From the cell containing the given text, extract its center point as (x, y) coordinate. 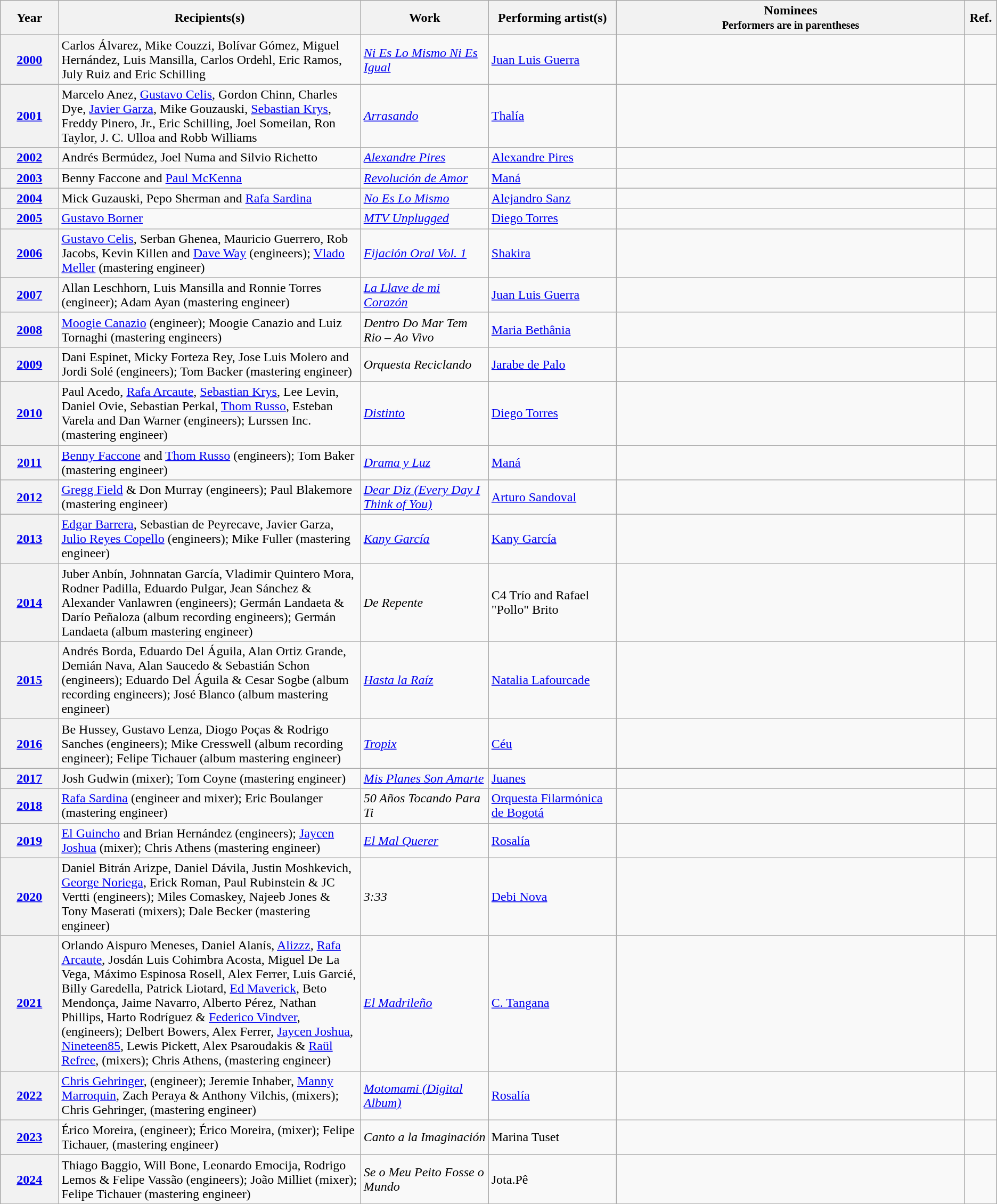
2023 (30, 1137)
Chris Gehringer, (engineer); Jeremie Inhaber, Manny Marroquin, Zach Peraya & Anthony Vilchis, (mixers); Chris Gehringer, (mastering engineer) (210, 1095)
Juanes (552, 778)
2018 (30, 806)
2021 (30, 1003)
Natalia Lafourcade (552, 680)
2020 (30, 897)
Gustavo Borner (210, 218)
Orquesta Filarmónica de Bogotá (552, 806)
3:33 (424, 897)
Fijación Oral Vol. 1 (424, 253)
Drama y Luz (424, 462)
Orquesta Reciclando (424, 364)
Canto a la Imaginación (424, 1137)
Distinto (424, 413)
2000 (30, 60)
Céu (552, 744)
Thalía (552, 116)
Work (424, 18)
Performing artist(s) (552, 18)
Motomami (Digital Album) (424, 1095)
2024 (30, 1179)
Tropix (424, 744)
2016 (30, 744)
Gustavo Celis, Serban Ghenea, Mauricio Guerrero, Rob Jacobs, Kevin Killen and Dave Way (engineers); Vlado Meller (mastering engineer) (210, 253)
Hasta la Raíz (424, 680)
Dani Espinet, Micky Forteza Rey, Jose Luis Molero and Jordi Solé (engineers); Tom Backer (mastering engineer) (210, 364)
Debi Nova (552, 897)
Benny Faccone and Paul McKenna (210, 178)
2010 (30, 413)
Shakira (552, 253)
Arrasando (424, 116)
2005 (30, 218)
Dear Diz (Every Day I Think of You) (424, 498)
2015 (30, 680)
Alejandro Sanz (552, 198)
Mick Guzauski, Pepo Sherman and Rafa Sardina (210, 198)
2009 (30, 364)
Jarabe de Palo (552, 364)
2014 (30, 603)
Carlos Álvarez, Mike Couzzi, Bolívar Gómez, Miguel Hernández, Luis Mansilla, Carlos Ordehl, Eric Ramos, July Ruiz and Eric Schilling (210, 60)
De Repente (424, 603)
Érico Moreira, (engineer); Érico Moreira, (mixer); Felipe Tichauer, (mastering engineer) (210, 1137)
50 Años Tocando Para Ti (424, 806)
El Madrileño (424, 1003)
2017 (30, 778)
Maria Bethânia (552, 329)
Marina Tuset (552, 1137)
2004 (30, 198)
2006 (30, 253)
El Guincho and Brian Hernández (engineers); Jaycen Joshua (mixer); Chris Athens (mastering engineer) (210, 841)
Dentro Do Mar Tem Rio – Ao Vivo (424, 329)
Mis Planes Son Amarte (424, 778)
2022 (30, 1095)
Se o Meu Peito Fosse o Mundo (424, 1179)
Ref. (981, 18)
2001 (30, 116)
Revolución de Amor (424, 178)
2002 (30, 158)
MTV Unplugged (424, 218)
2019 (30, 841)
La Llave de mi Corazón (424, 295)
Ni Es Lo Mismo Ni Es Igual (424, 60)
C. Tangana (552, 1003)
Moogie Canazio (engineer); Moogie Canazio and Luiz Tornaghi (mastering engineers) (210, 329)
Thiago Baggio, Will Bone, Leonardo Emocija, Rodrigo Lemos & Felipe Vassão (engineers); João Milliet (mixer); Felipe Tichauer (mastering engineer) (210, 1179)
Andrés Bermúdez, Joel Numa and Silvio Richetto (210, 158)
Recipients(s) (210, 18)
El Mal Querer (424, 841)
2011 (30, 462)
2013 (30, 539)
Gregg Field & Don Murray (engineers); Paul Blakemore (mastering engineer) (210, 498)
2012 (30, 498)
Edgar Barrera, Sebastian de Peyrecave, Javier Garza, Julio Reyes Copello (engineers); Mike Fuller (mastering engineer) (210, 539)
NomineesPerformers are in parentheses (790, 18)
2008 (30, 329)
C4 Trío and Rafael "Pollo" Brito (552, 603)
2007 (30, 295)
Josh Gudwin (mixer); Tom Coyne (mastering engineer) (210, 778)
Jota.Pê (552, 1179)
No Es Lo Mismo (424, 198)
2003 (30, 178)
Allan Leschhorn, Luis Mansilla and Ronnie Torres (engineer); Adam Ayan (mastering engineer) (210, 295)
Benny Faccone and Thom Russo (engineers); Tom Baker (mastering engineer) (210, 462)
Year (30, 18)
Rafa Sardina (engineer and mixer); Eric Boulanger (mastering engineer) (210, 806)
Arturo Sandoval (552, 498)
